Scan for the cell matching the given text and deliver its [X, Y] coordinate at center. 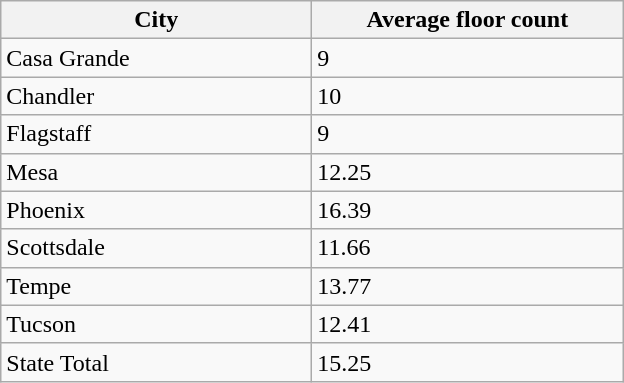
10 [468, 96]
Scottsdale [156, 248]
12.25 [468, 172]
13.77 [468, 286]
Flagstaff [156, 134]
11.66 [468, 248]
State Total [156, 362]
Casa Grande [156, 58]
Tempe [156, 286]
16.39 [468, 210]
Mesa [156, 172]
Phoenix [156, 210]
City [156, 20]
15.25 [468, 362]
12.41 [468, 324]
Chandler [156, 96]
Tucson [156, 324]
Average floor count [468, 20]
